Output the (X, Y) coordinate of the center of the cell containing the given text.  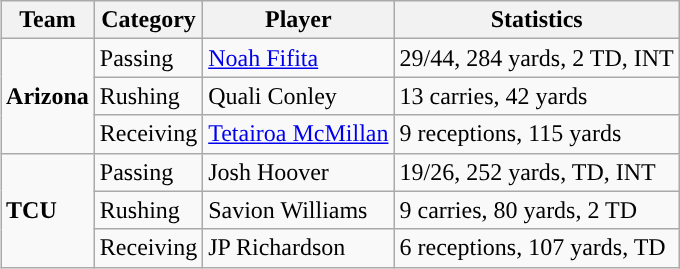
Statistics (536, 20)
JP Richardson (298, 248)
Noah Fifita (298, 58)
Tetairoa McMillan (298, 134)
Quali Conley (298, 96)
Josh Hoover (298, 172)
Team (48, 20)
Savion Williams (298, 210)
Player (298, 20)
Arizona (48, 96)
TCU (48, 210)
6 receptions, 107 yards, TD (536, 248)
9 carries, 80 yards, 2 TD (536, 210)
29/44, 284 yards, 2 TD, INT (536, 58)
13 carries, 42 yards (536, 96)
9 receptions, 115 yards (536, 134)
19/26, 252 yards, TD, INT (536, 172)
Category (148, 20)
